Search for the cell housing the specified text and yield its [X, Y] center coordinate. 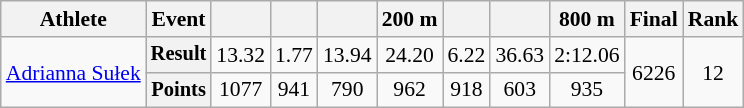
24.20 [410, 55]
918 [466, 90]
603 [520, 90]
6.22 [466, 55]
2:12.06 [586, 55]
1077 [240, 90]
Rank [714, 19]
1.77 [294, 55]
13.32 [240, 55]
200 m [410, 19]
Athlete [74, 19]
Result [179, 55]
Points [179, 90]
Event [179, 19]
935 [586, 90]
Adrianna Sułek [74, 72]
13.94 [348, 55]
36.63 [520, 55]
Final [654, 19]
800 m [586, 19]
12 [714, 72]
790 [348, 90]
6226 [654, 72]
962 [410, 90]
941 [294, 90]
